Return the [x, y] coordinate for the center point of the cell that contains the specified text.  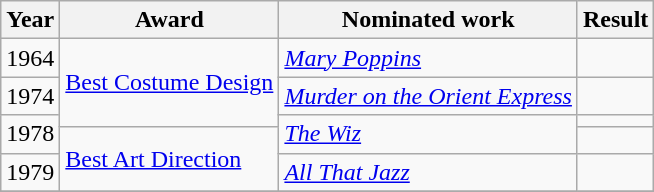
1978 [30, 134]
Mary Poppins [428, 58]
Best Art Direction [170, 158]
Best Costume Design [170, 82]
Nominated work [428, 20]
All That Jazz [428, 172]
1964 [30, 58]
Result [615, 20]
1979 [30, 172]
The Wiz [428, 134]
1974 [30, 96]
Murder on the Orient Express [428, 96]
Year [30, 20]
Award [170, 20]
